Output the (X, Y) coordinate of the center of the cell containing the given text.  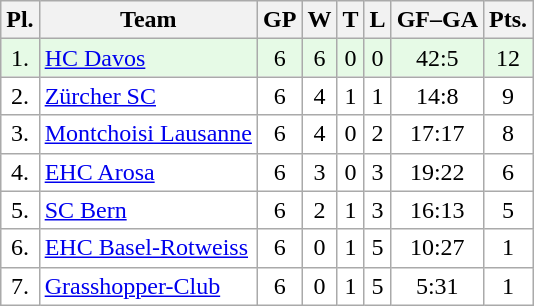
42:5 (437, 58)
GP (280, 20)
L (378, 20)
Grasshopper-Club (148, 286)
EHC Basel-Rotweiss (148, 248)
7. (20, 286)
Zürcher SC (148, 96)
T (350, 20)
12 (508, 58)
19:22 (437, 172)
6. (20, 248)
SC Bern (148, 210)
1. (20, 58)
17:17 (437, 134)
8 (508, 134)
HC Davos (148, 58)
9 (508, 96)
Pts. (508, 20)
W (320, 20)
EHC Arosa (148, 172)
16:13 (437, 210)
3. (20, 134)
5. (20, 210)
14:8 (437, 96)
GF–GA (437, 20)
2. (20, 96)
Pl. (20, 20)
4. (20, 172)
5:31 (437, 286)
10:27 (437, 248)
Team (148, 20)
Montchoisi Lausanne (148, 134)
